Find where the given text appears and provide that cell's center as (x, y) coordinate. 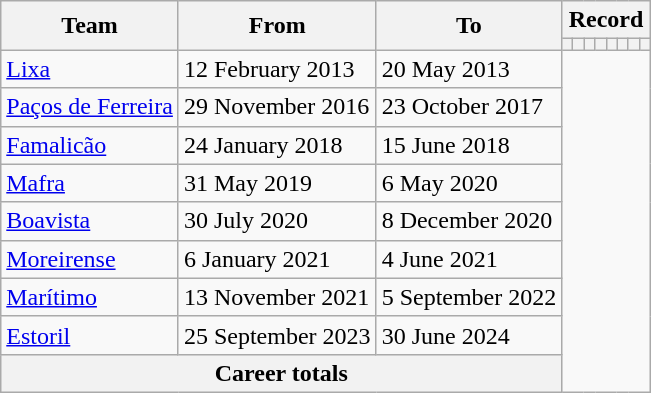
From (277, 26)
Lixa (90, 69)
25 September 2023 (277, 335)
29 November 2016 (277, 107)
13 November 2021 (277, 297)
15 June 2018 (469, 145)
5 September 2022 (469, 297)
4 June 2021 (469, 259)
Paços de Ferreira (90, 107)
24 January 2018 (277, 145)
Boavista (90, 221)
30 June 2024 (469, 335)
6 May 2020 (469, 183)
8 December 2020 (469, 221)
6 January 2021 (277, 259)
Career totals (282, 373)
23 October 2017 (469, 107)
30 July 2020 (277, 221)
Marítimo (90, 297)
12 February 2013 (277, 69)
Famalicão (90, 145)
Team (90, 26)
Moreirense (90, 259)
20 May 2013 (469, 69)
31 May 2019 (277, 183)
Record (606, 20)
Mafra (90, 183)
To (469, 26)
Estoril (90, 335)
